Identify which cell holds the provided text, then report its (x, y) central coordinate. 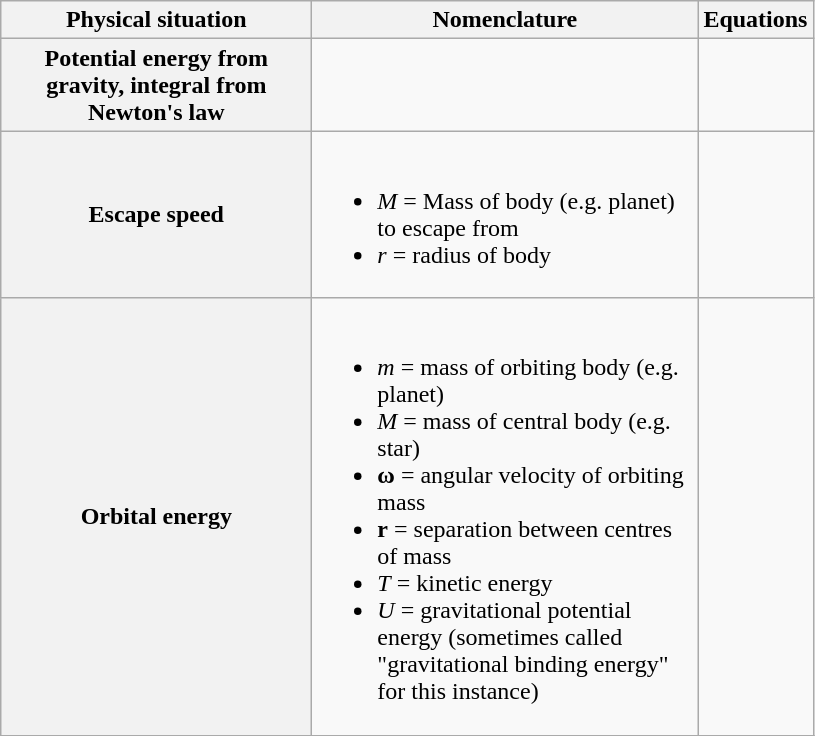
Orbital energy (156, 516)
Escape speed (156, 214)
Potential energy from gravity, integral from Newton's law (156, 85)
Equations (756, 20)
Physical situation (156, 20)
M = Mass of body (e.g. planet) to escape fromr = radius of body (505, 214)
Nomenclature (505, 20)
